Find where the given text appears and provide that cell's center as (x, y) coordinate. 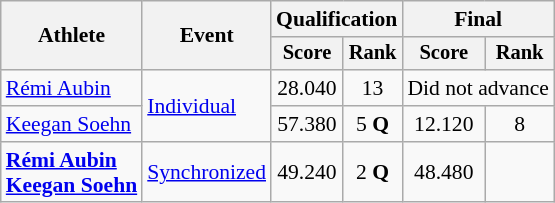
28.040 (307, 88)
Qualification (336, 19)
2 Q (373, 172)
Rémi Aubin (72, 88)
Did not advance (478, 88)
Individual (206, 106)
Synchronized (206, 172)
Final (478, 19)
5 Q (373, 124)
57.380 (307, 124)
48.480 (444, 172)
Event (206, 36)
13 (373, 88)
Keegan Soehn (72, 124)
49.240 (307, 172)
Athlete (72, 36)
Rémi AubinKeegan Soehn (72, 172)
12.120 (444, 124)
8 (520, 124)
